Output the (x, y) coordinate of the center of the cell containing the given text.  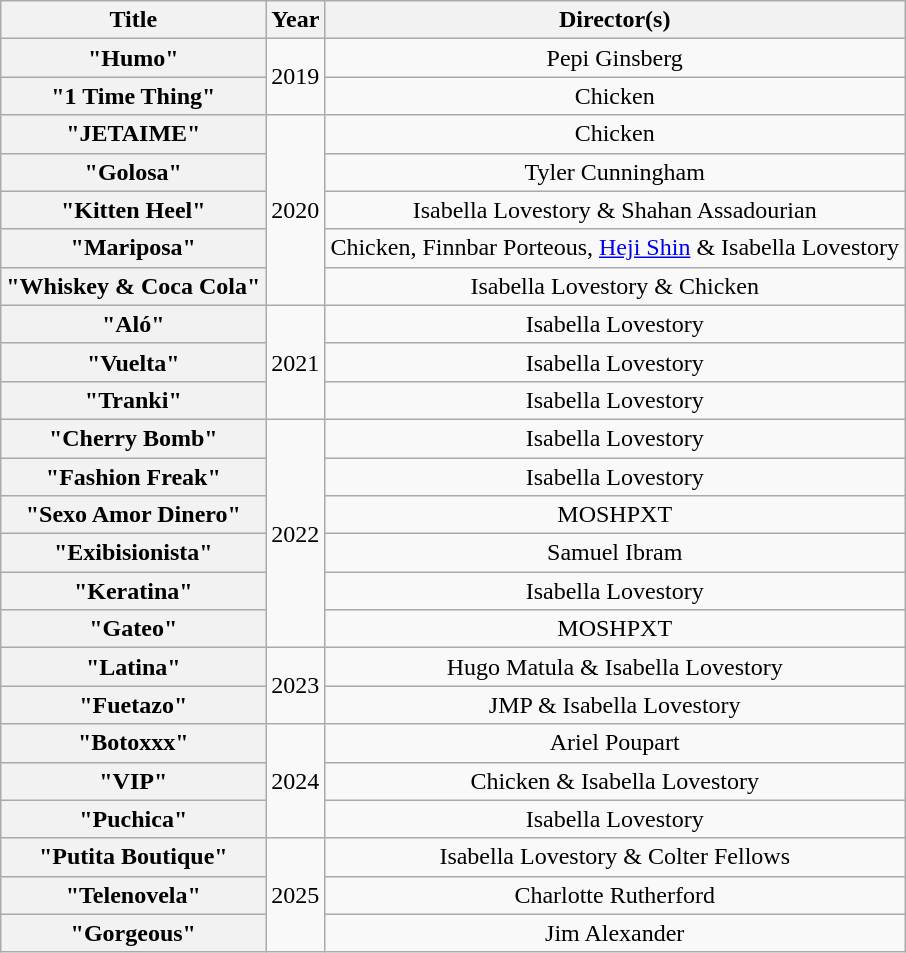
"Telenovela" (134, 895)
2019 (296, 77)
Pepi Ginsberg (615, 58)
Title (134, 20)
Isabella Lovestory & Shahan Assadourian (615, 210)
"VIP" (134, 781)
Tyler Cunningham (615, 172)
"Aló" (134, 324)
Chicken & Isabella Lovestory (615, 781)
"1 Time Thing" (134, 96)
"Tranki" (134, 400)
"Kitten Heel" (134, 210)
JMP & Isabella Lovestory (615, 705)
"Botoxxx" (134, 743)
Year (296, 20)
2025 (296, 895)
"Sexo Amor Dinero" (134, 515)
"Fashion Freak" (134, 477)
"Gateo" (134, 629)
"JETAIME" (134, 134)
2022 (296, 533)
"Cherry Bomb" (134, 438)
2021 (296, 362)
2020 (296, 210)
Isabella Lovestory & Colter Fellows (615, 857)
Director(s) (615, 20)
"Whiskey & Coca Cola" (134, 286)
Ariel Poupart (615, 743)
Chicken, Finnbar Porteous, Heji Shin & Isabella Lovestory (615, 248)
"Vuelta" (134, 362)
2024 (296, 781)
Charlotte Rutherford (615, 895)
"Golosa" (134, 172)
Samuel Ibram (615, 553)
"Puchica" (134, 819)
"Humo" (134, 58)
"Fuetazo" (134, 705)
"Keratina" (134, 591)
Hugo Matula & Isabella Lovestory (615, 667)
"Latina" (134, 667)
2023 (296, 686)
Jim Alexander (615, 933)
"Putita Boutique" (134, 857)
Isabella Lovestory & Chicken (615, 286)
"Exibisionista" (134, 553)
"Mariposa" (134, 248)
"Gorgeous" (134, 933)
